Return the [x, y] coordinate for the center point of the cell that contains the specified text.  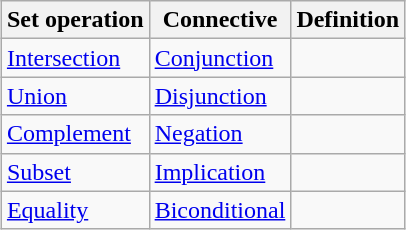
Definition [348, 20]
Conjunction [220, 58]
Subset [75, 172]
Implication [220, 172]
Set operation [75, 20]
Disjunction [220, 96]
Connective [220, 20]
Negation [220, 134]
Union [75, 96]
Equality [75, 210]
Biconditional [220, 210]
Complement [75, 134]
Intersection [75, 58]
